Pinpoint the cell where the given text exists, returning its (X, Y) midpoint coordinate. 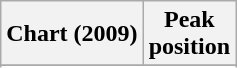
Peakposition (189, 34)
Chart (2009) (72, 34)
